Find where the given text appears and provide that cell's center as [X, Y] coordinate. 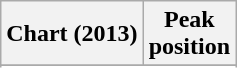
Chart (2013) [72, 34]
Peak position [189, 34]
